Identify which cell holds the provided text, then report its [x, y] central coordinate. 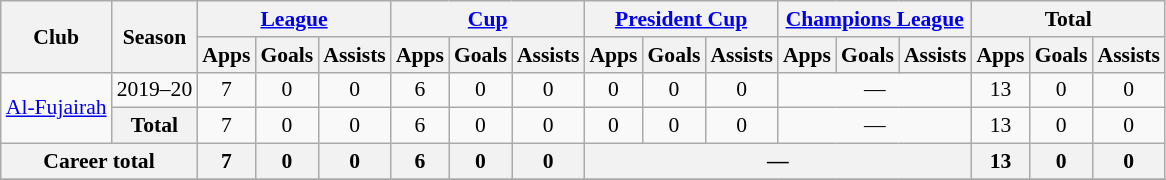
Al-Fujairah [56, 108]
Cup [488, 19]
Champions League [875, 19]
Career total [100, 162]
2019–20 [155, 90]
President Cup [681, 19]
Season [155, 36]
Club [56, 36]
League [294, 19]
